From the cell containing the given text, extract its center point as (X, Y) coordinate. 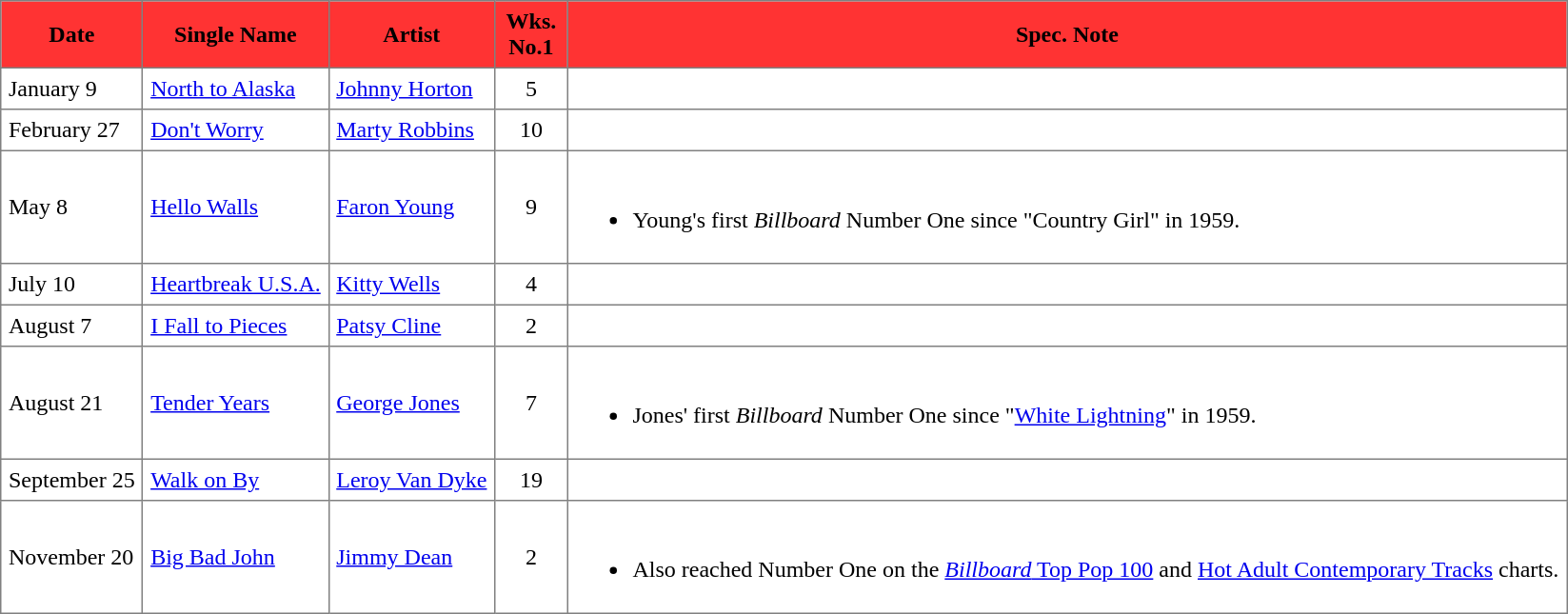
7 (531, 403)
Leroy Van Dyke (411, 480)
Hello Walls (236, 207)
Johnny Horton (411, 89)
August 7 (72, 326)
August 21 (72, 403)
Young's first Billboard Number One since "Country Girl" in 1959. (1066, 207)
Date (72, 34)
I Fall to Pieces (236, 326)
Also reached Number One on the Billboard Top Pop 100 and Hot Adult Contemporary Tracks charts. (1066, 557)
North to Alaska (236, 89)
Wks. No.1 (531, 34)
Jones' first Billboard Number One since "White Lightning" in 1959. (1066, 403)
July 10 (72, 285)
September 25 (72, 480)
Big Bad John (236, 557)
Marty Robbins (411, 130)
Heartbreak U.S.A. (236, 285)
4 (531, 285)
Tender Years (236, 403)
George Jones (411, 403)
Walk on By (236, 480)
November 20 (72, 557)
May 8 (72, 207)
Faron Young (411, 207)
9 (531, 207)
January 9 (72, 89)
Kitty Wells (411, 285)
10 (531, 130)
Don't Worry (236, 130)
Spec. Note (1066, 34)
Artist (411, 34)
Jimmy Dean (411, 557)
February 27 (72, 130)
19 (531, 480)
5 (531, 89)
Single Name (236, 34)
Patsy Cline (411, 326)
